Scan for the cell matching the given text and deliver its [X, Y] coordinate at center. 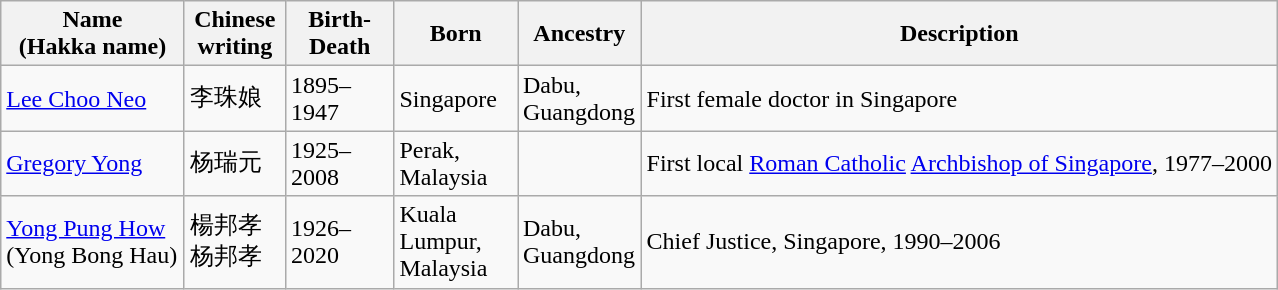
杨瑞元 [234, 164]
Ancestry [580, 34]
1925–2008 [340, 164]
First female doctor in Singapore [959, 98]
李珠娘 [234, 98]
Gregory Yong [93, 164]
First local Roman Catholic Archbishop of Singapore, 1977–2000 [959, 164]
Lee Choo Neo [93, 98]
1926–2020 [340, 242]
Birth-Death [340, 34]
Name(Hakka name) [93, 34]
Singapore [456, 98]
Born [456, 34]
楊邦孝杨邦孝 [234, 242]
Kuala Lumpur, Malaysia [456, 242]
Perak, Malaysia [456, 164]
Chinese writing [234, 34]
Yong Pung How(Yong Bong Hau) [93, 242]
Description [959, 34]
1895–1947 [340, 98]
Chief Justice, Singapore, 1990–2006 [959, 242]
